Detect which cell encompasses the target text, then output its [x, y] center coordinate. 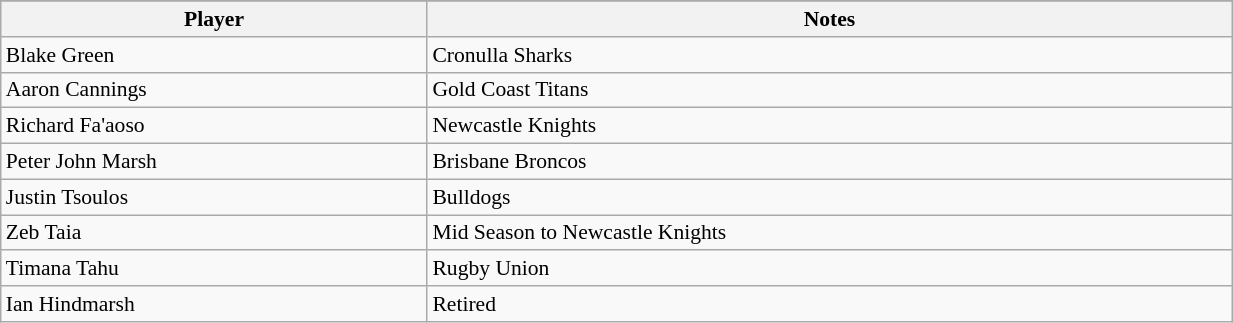
Rugby Union [829, 269]
Blake Green [214, 55]
Justin Tsoulos [214, 197]
Notes [829, 19]
Retired [829, 304]
Gold Coast Titans [829, 90]
Peter John Marsh [214, 162]
Ian Hindmarsh [214, 304]
Mid Season to Newcastle Knights [829, 233]
Newcastle Knights [829, 126]
Timana Tahu [214, 269]
Richard Fa'aoso [214, 126]
Player [214, 19]
Cronulla Sharks [829, 55]
Zeb Taia [214, 233]
Brisbane Broncos [829, 162]
Aaron Cannings [214, 90]
Bulldogs [829, 197]
